Pinpoint the cell where the given text exists, returning its [X, Y] midpoint coordinate. 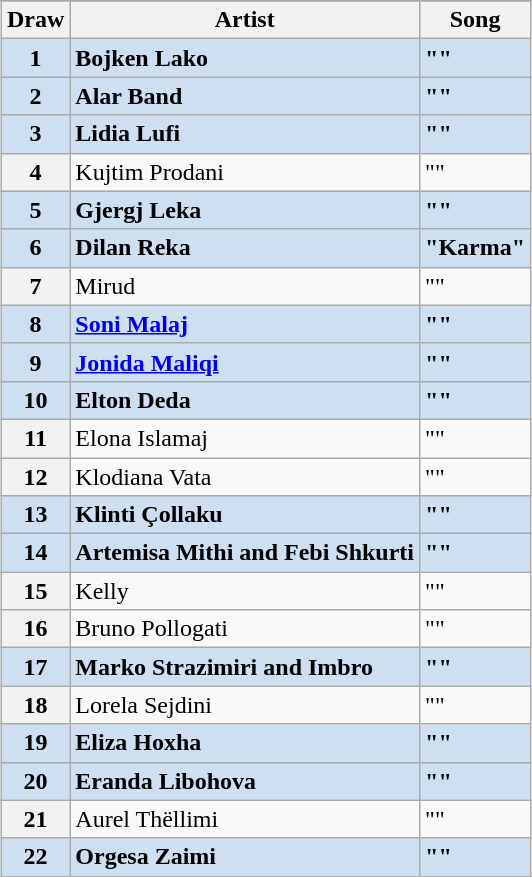
18 [35, 705]
13 [35, 515]
17 [35, 667]
Artist [245, 20]
Kelly [245, 591]
Eliza Hoxha [245, 743]
1 [35, 58]
20 [35, 781]
Marko Strazimiri and Imbro [245, 667]
15 [35, 591]
Klodiana Vata [245, 477]
Eranda Libohova [245, 781]
Mirud [245, 286]
21 [35, 819]
5 [35, 210]
4 [35, 172]
Soni Malaj [245, 324]
12 [35, 477]
8 [35, 324]
Artemisa Mithi and Febi Shkurti [245, 553]
9 [35, 362]
Dilan Reka [245, 248]
6 [35, 248]
Gjergj Leka [245, 210]
Lorela Sejdini [245, 705]
16 [35, 629]
"Karma" [476, 248]
Lidia Lufi [245, 134]
Elona Islamaj [245, 438]
Kujtim Prodani [245, 172]
3 [35, 134]
19 [35, 743]
Klinti Çollaku [245, 515]
Bruno Pollogati [245, 629]
14 [35, 553]
11 [35, 438]
Elton Deda [245, 400]
Song [476, 20]
22 [35, 857]
Aurel Thëllimi [245, 819]
7 [35, 286]
Orgesa Zaimi [245, 857]
Jonida Maliqi [245, 362]
10 [35, 400]
Bojken Lako [245, 58]
Draw [35, 20]
Alar Band [245, 96]
2 [35, 96]
